Search for the cell housing the specified text and yield its [x, y] center coordinate. 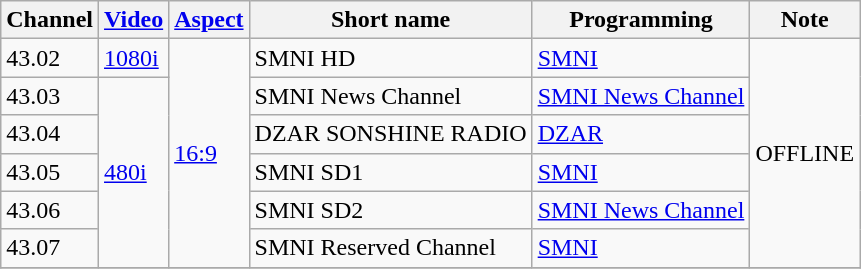
Programming [641, 20]
Video [134, 20]
480i [134, 172]
43.04 [50, 134]
43.03 [50, 96]
Channel [50, 20]
SMNI HD [390, 58]
Note [805, 20]
1080i [134, 58]
43.05 [50, 172]
Aspect [209, 20]
43.02 [50, 58]
16:9 [209, 153]
OFFLINE [805, 153]
DZAR [641, 134]
43.07 [50, 248]
DZAR SONSHINE RADIO [390, 134]
Short name [390, 20]
SMNI Reserved Channel [390, 248]
43.06 [50, 210]
SMNI SD1 [390, 172]
SMNI SD2 [390, 210]
